Find where the given text appears and provide that cell's center as (x, y) coordinate. 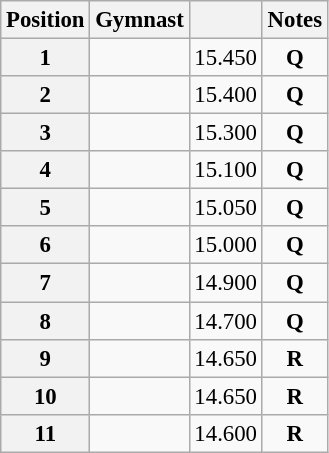
15.450 (226, 58)
4 (46, 170)
15.100 (226, 170)
15.300 (226, 133)
15.050 (226, 208)
15.000 (226, 245)
10 (46, 396)
5 (46, 208)
Gymnast (140, 20)
11 (46, 433)
15.400 (226, 95)
14.700 (226, 321)
6 (46, 245)
1 (46, 58)
8 (46, 321)
7 (46, 283)
3 (46, 133)
Notes (294, 20)
2 (46, 95)
14.900 (226, 283)
14.600 (226, 433)
Position (46, 20)
9 (46, 358)
